Determine the (x, y) coordinate at the center of the cell enclosing the given text.  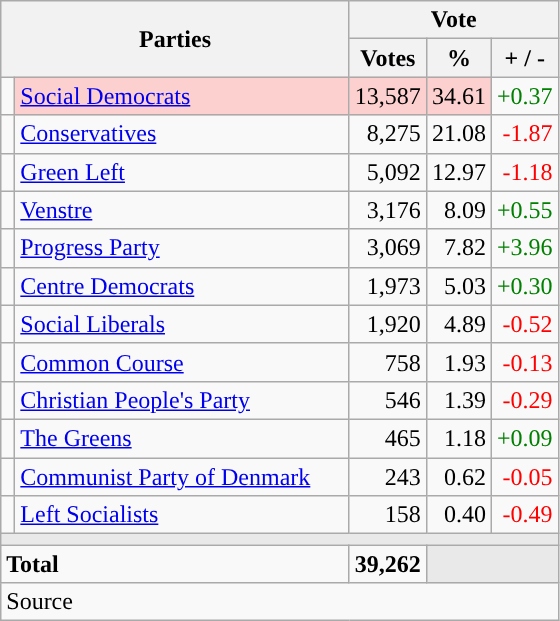
3,069 (388, 248)
+0.37 (524, 96)
243 (388, 477)
0.40 (458, 515)
Christian People's Party (182, 400)
-0.49 (524, 515)
7.82 (458, 248)
8,275 (388, 134)
Progress Party (182, 248)
13,587 (388, 96)
+0.30 (524, 286)
+3.96 (524, 248)
5,092 (388, 172)
+0.09 (524, 438)
546 (388, 400)
Parties (176, 39)
-0.52 (524, 324)
Social Liberals (182, 324)
5.03 (458, 286)
Left Socialists (182, 515)
8.09 (458, 210)
1.93 (458, 362)
1,973 (388, 286)
Common Course (182, 362)
0.62 (458, 477)
3,176 (388, 210)
The Greens (182, 438)
Total (176, 564)
-0.13 (524, 362)
4.89 (458, 324)
12.97 (458, 172)
21.08 (458, 134)
Social Democrats (182, 96)
Source (280, 602)
Votes (388, 58)
1.39 (458, 400)
39,262 (388, 564)
Green Left (182, 172)
+0.55 (524, 210)
1,920 (388, 324)
-0.05 (524, 477)
465 (388, 438)
% (458, 58)
Venstre (182, 210)
-0.29 (524, 400)
Vote (454, 20)
1.18 (458, 438)
758 (388, 362)
34.61 (458, 96)
Conservatives (182, 134)
158 (388, 515)
Centre Democrats (182, 286)
-1.87 (524, 134)
Communist Party of Denmark (182, 477)
+ / - (524, 58)
-1.18 (524, 172)
